Scan for the cell matching the given text and deliver its (x, y) coordinate at center. 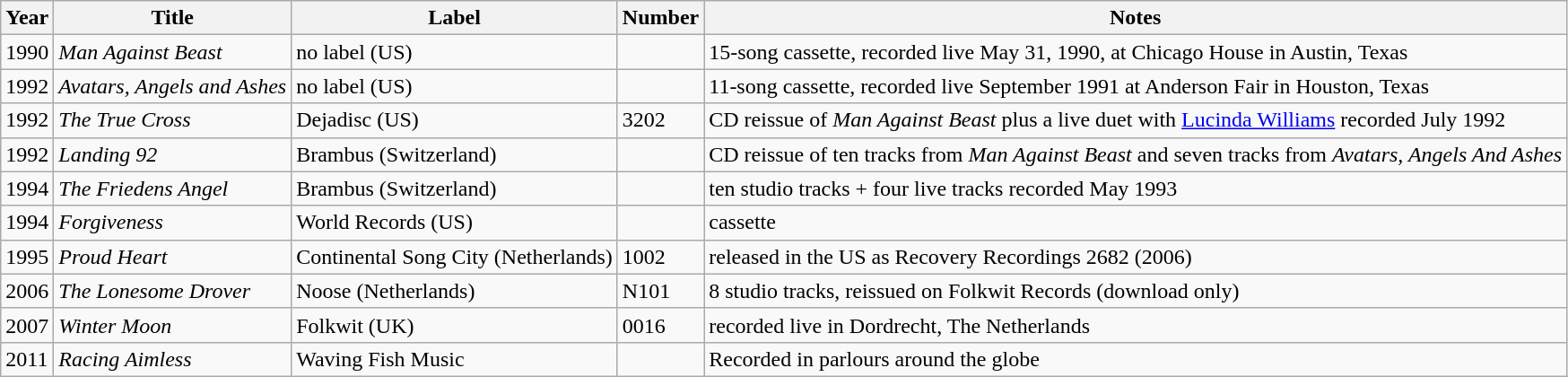
Continental Song City (Netherlands) (455, 257)
Label (455, 18)
The Lonesome Drover (172, 291)
Year (27, 18)
Avatars, Angels and Ashes (172, 86)
cassette (1136, 223)
Waving Fish Music (455, 359)
N101 (660, 291)
1002 (660, 257)
1995 (27, 257)
2011 (27, 359)
15-song cassette, recorded live May 31, 1990, at Chicago House in Austin, Texas (1136, 52)
CD reissue of Man Against Beast plus a live duet with Lucinda Williams recorded July 1992 (1136, 120)
Dejadisc (US) (455, 120)
released in the US as Recovery Recordings 2682 (2006) (1136, 257)
Landing 92 (172, 154)
1990 (27, 52)
Winter Moon (172, 325)
CD reissue of ten tracks from Man Against Beast and seven tracks from Avatars, Angels And Ashes (1136, 154)
Forgiveness (172, 223)
recorded live in Dordrecht, The Netherlands (1136, 325)
11-song cassette, recorded live September 1991 at Anderson Fair in Houston, Texas (1136, 86)
8 studio tracks, reissued on Folkwit Records (download only) (1136, 291)
World Records (US) (455, 223)
The True Cross (172, 120)
Noose (Netherlands) (455, 291)
Proud Heart (172, 257)
Title (172, 18)
ten studio tracks + four live tracks recorded May 1993 (1136, 188)
The Friedens Angel (172, 188)
Man Against Beast (172, 52)
Number (660, 18)
Folkwit (UK) (455, 325)
Racing Aimless (172, 359)
2006 (27, 291)
3202 (660, 120)
Recorded in parlours around the globe (1136, 359)
0016 (660, 325)
2007 (27, 325)
Notes (1136, 18)
